Determine the (X, Y) coordinate at the center of the cell enclosing the given text.  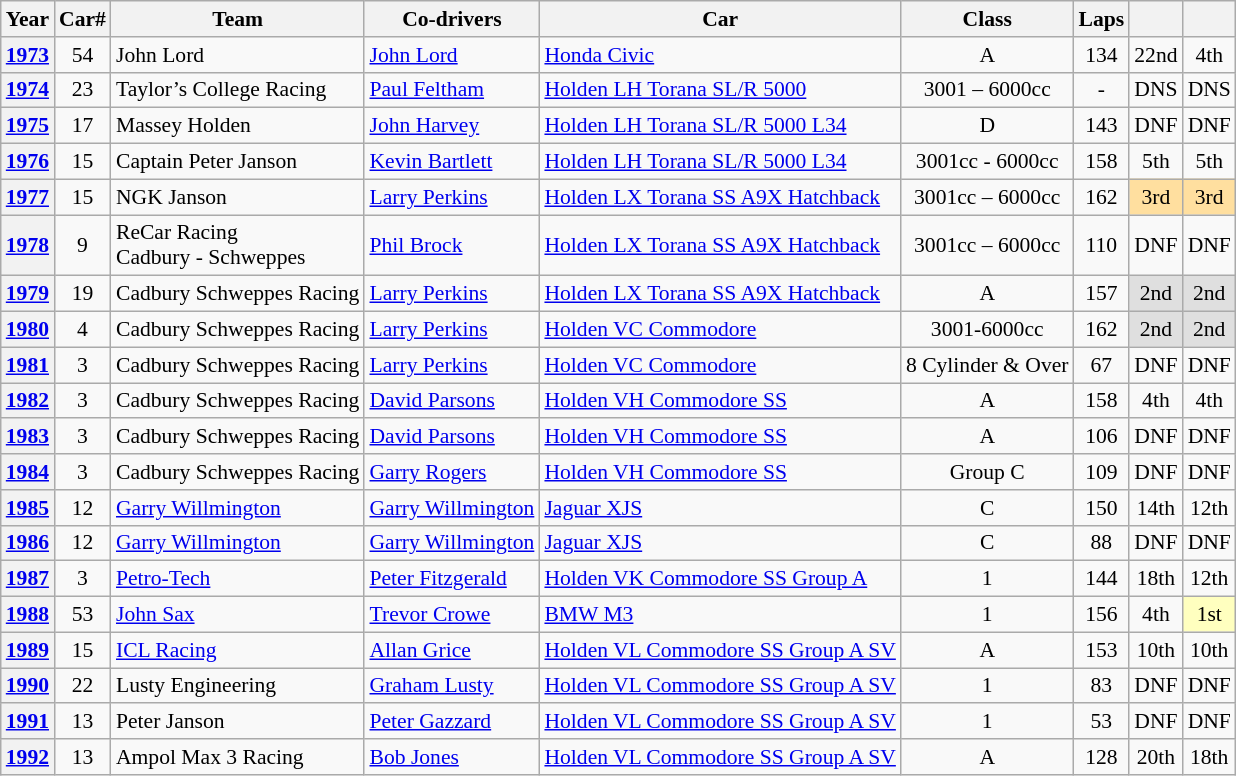
1983 (28, 437)
Laps (1102, 19)
1st (1210, 615)
Phil Brock (452, 246)
1979 (28, 294)
Graham Lusty (452, 686)
1984 (28, 472)
Peter Fitzgerald (452, 579)
1976 (28, 162)
1973 (28, 55)
1990 (28, 686)
22 (82, 686)
Ampol Max 3 Racing (238, 757)
Bob Jones (452, 757)
3001-6000cc (988, 330)
109 (1102, 472)
NGK Janson (238, 197)
Peter Gazzard (452, 722)
1975 (28, 126)
1978 (28, 246)
Captain Peter Janson (238, 162)
Peter Janson (238, 722)
Garry Rogers (452, 472)
17 (82, 126)
144 (1102, 579)
John Harvey (452, 126)
88 (1102, 543)
1977 (28, 197)
Class (988, 19)
Group C (988, 472)
22nd (1156, 55)
Trevor Crowe (452, 615)
157 (1102, 294)
Lusty Engineering (238, 686)
83 (1102, 686)
1982 (28, 401)
150 (1102, 508)
- (1102, 90)
153 (1102, 650)
8 Cylinder & Over (988, 365)
1985 (28, 508)
ICL Racing (238, 650)
19 (82, 294)
Taylor’s College Racing (238, 90)
1989 (28, 650)
156 (1102, 615)
Car (720, 19)
110 (1102, 246)
John Sax (238, 615)
9 (82, 246)
1974 (28, 90)
1981 (28, 365)
1992 (28, 757)
Car# (82, 19)
143 (1102, 126)
1986 (28, 543)
Petro-Tech (238, 579)
Kevin Bartlett (452, 162)
Team (238, 19)
3001cc - 6000cc (988, 162)
Holden LH Torana SL/R 5000 (720, 90)
128 (1102, 757)
3001 – 6000cc (988, 90)
1991 (28, 722)
Honda Civic (720, 55)
BMW M3 (720, 615)
Co-drivers (452, 19)
Paul Feltham (452, 90)
Allan Grice (452, 650)
D (988, 126)
20th (1156, 757)
54 (82, 55)
23 (82, 90)
67 (1102, 365)
134 (1102, 55)
Holden VK Commodore SS Group A (720, 579)
Year (28, 19)
4 (82, 330)
ReCar Racing Cadbury - Schweppes (238, 246)
1987 (28, 579)
14th (1156, 508)
106 (1102, 437)
1980 (28, 330)
Massey Holden (238, 126)
1988 (28, 615)
